Locate the cell with the specified text and output its [X, Y] center coordinate. 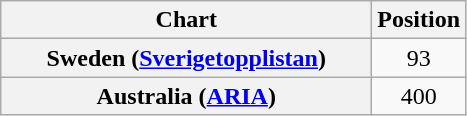
Chart [186, 20]
Australia (ARIA) [186, 96]
93 [419, 58]
400 [419, 96]
Position [419, 20]
Sweden (Sverigetopplistan) [186, 58]
